Provide the [X, Y] coordinate of the cell's center where the given text is located.  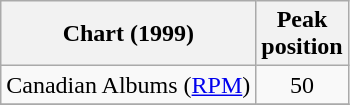
50 [302, 85]
Chart (1999) [128, 34]
Canadian Albums (RPM) [128, 85]
Peakposition [302, 34]
